Identify which cell holds the provided text, then report its (x, y) central coordinate. 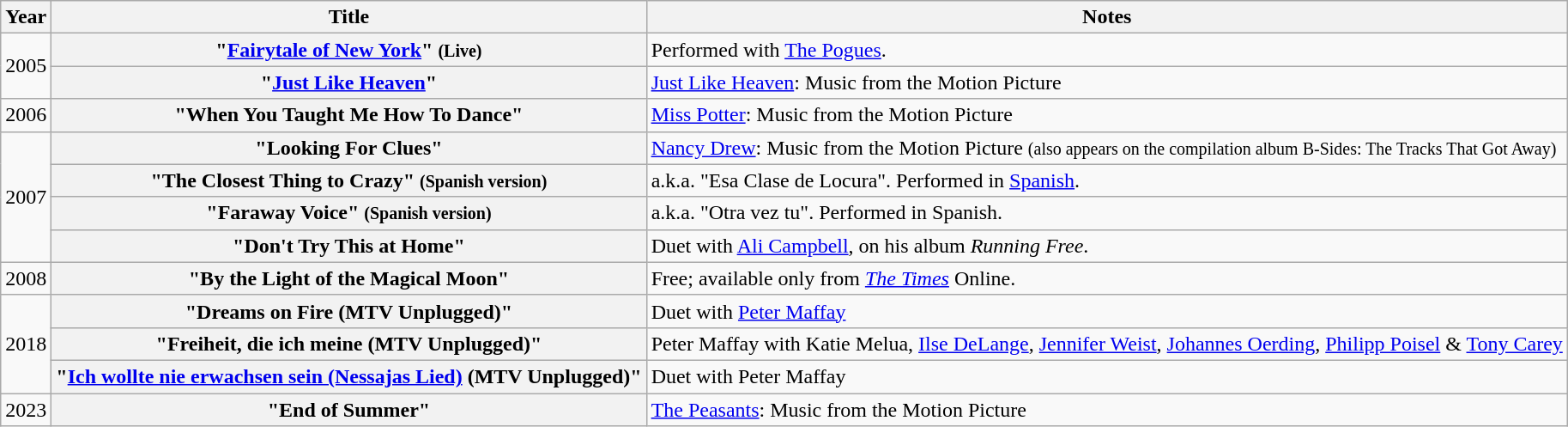
"Just Like Heaven" (348, 82)
Performed with The Pogues. (1107, 50)
Free; available only from The Times Online. (1107, 278)
a.k.a. "Otra vez tu". Performed in Spanish. (1107, 213)
Miss Potter: Music from the Motion Picture (1107, 115)
Just Like Heaven: Music from the Motion Picture (1107, 82)
Nancy Drew: Music from the Motion Picture (also appears on the compilation album B-Sides: The Tracks That Got Away) (1107, 148)
2006 (26, 115)
"Don't Try This at Home" (348, 246)
Peter Maffay with Katie Melua, Ilse DeLange, Jennifer Weist, Johannes Oerding, Philipp Poisel & Tony Carey (1107, 344)
"Ich wollte nie erwachsen sein (Nessajas Lied) (MTV Unplugged)" (348, 376)
2005 (26, 66)
"Faraway Voice" (Spanish version) (348, 213)
Duet with Ali Campbell, on his album Running Free. (1107, 246)
2008 (26, 278)
The Peasants: Music from the Motion Picture (1107, 410)
"Fairytale of New York" (Live) (348, 50)
"Freiheit, die ich meine (MTV Unplugged)" (348, 344)
"The Closest Thing to Crazy" (Spanish version) (348, 180)
"Dreams on Fire (MTV Unplugged)" (348, 311)
2018 (26, 344)
"When You Taught Me How To Dance" (348, 115)
2023 (26, 410)
Notes (1107, 17)
Year (26, 17)
"By the Light of the Magical Moon" (348, 278)
Title (348, 17)
2007 (26, 197)
"End of Summer" (348, 410)
a.k.a. "Esa Clase de Locura". Performed in Spanish. (1107, 180)
"Looking For Clues" (348, 148)
